Determine the (X, Y) coordinate at the center of the cell enclosing the given text.  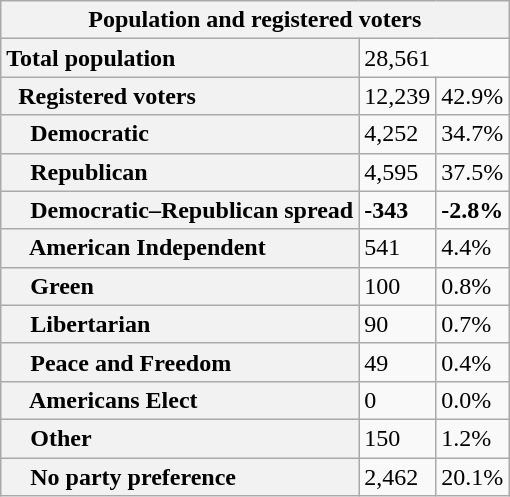
Democratic (180, 134)
37.5% (472, 172)
Total population (180, 58)
34.7% (472, 134)
28,561 (434, 58)
Americans Elect (180, 400)
49 (398, 362)
Green (180, 286)
541 (398, 248)
0 (398, 400)
90 (398, 324)
100 (398, 286)
Other (180, 438)
2,462 (398, 477)
American Independent (180, 248)
0.0% (472, 400)
42.9% (472, 96)
4,595 (398, 172)
0.4% (472, 362)
150 (398, 438)
12,239 (398, 96)
Population and registered voters (255, 20)
Democratic–Republican spread (180, 210)
Libertarian (180, 324)
1.2% (472, 438)
0.8% (472, 286)
No party preference (180, 477)
20.1% (472, 477)
-343 (398, 210)
Peace and Freedom (180, 362)
0.7% (472, 324)
4,252 (398, 134)
Registered voters (180, 96)
-2.8% (472, 210)
4.4% (472, 248)
Republican (180, 172)
